Pinpoint the cell where the given text exists, returning its [X, Y] midpoint coordinate. 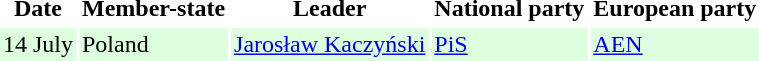
Jarosław Kaczyński [330, 44]
PiS [509, 44]
AEN [674, 44]
14 July [38, 44]
Poland [154, 44]
